Scan for the cell matching the given text and deliver its (x, y) coordinate at center. 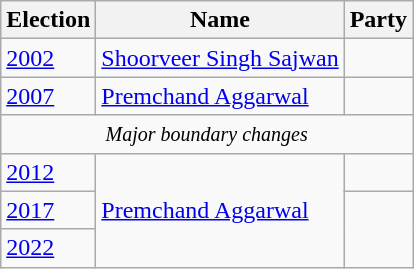
Major boundary changes (207, 134)
2022 (48, 248)
2017 (48, 210)
Shoorveer Singh Sajwan (220, 58)
2002 (48, 58)
2012 (48, 172)
Name (220, 20)
2007 (48, 96)
Election (48, 20)
Party (378, 20)
